Extract the (x, y) coordinate from the center of the cell holding the provided text.  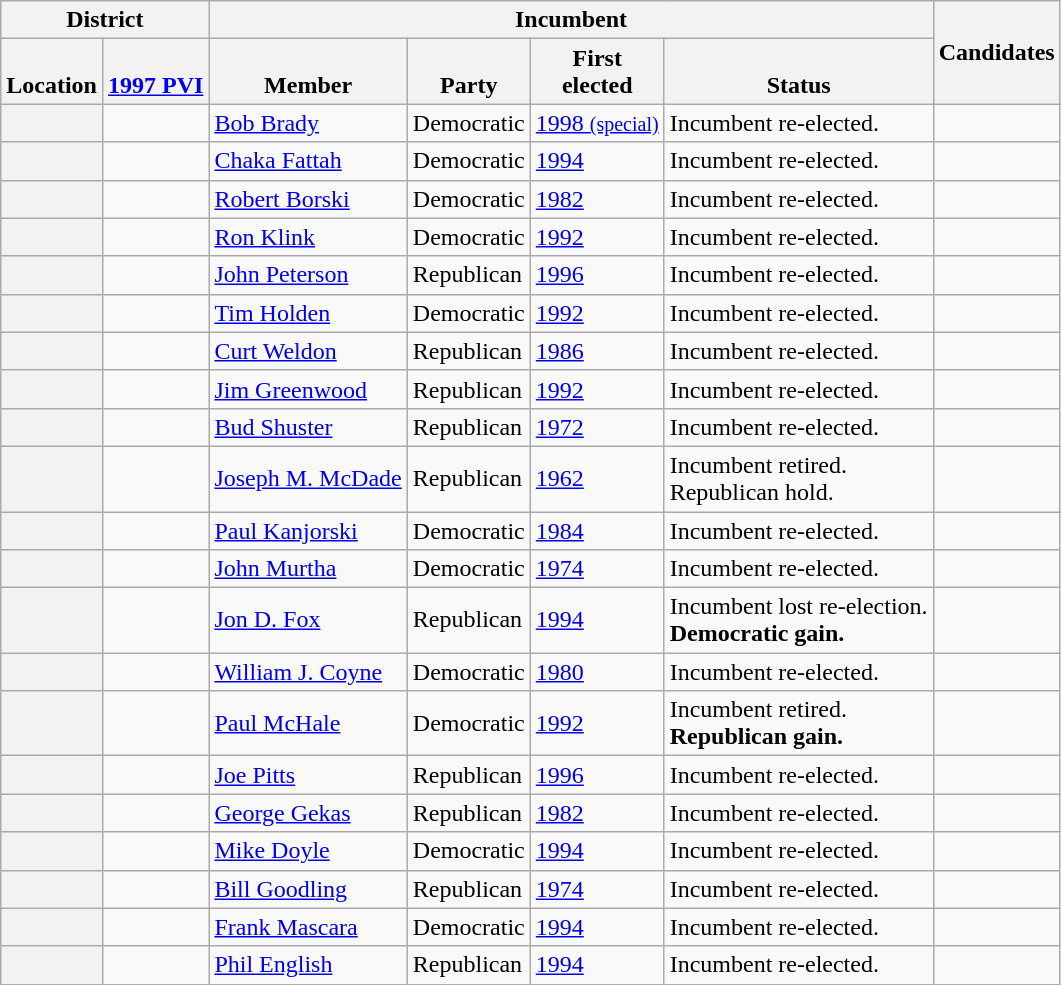
Robert Borski (308, 199)
Ron Klink (308, 237)
John Murtha (308, 569)
Firstelected (597, 72)
Bob Brady (308, 123)
Curt Weldon (308, 351)
William J. Coyne (308, 672)
George Gekas (308, 813)
1962 (597, 478)
Paul Kanjorski (308, 531)
Candidates (996, 52)
1984 (597, 531)
1972 (597, 427)
Bill Goodling (308, 889)
1980 (597, 672)
Joe Pitts (308, 775)
District (105, 20)
1998 (special) (597, 123)
Incumbent retired.Republican gain. (798, 724)
Joseph M. McDade (308, 478)
Chaka Fattah (308, 161)
1986 (597, 351)
Tim Holden (308, 313)
Member (308, 72)
Jim Greenwood (308, 389)
Party (468, 72)
Incumbent lost re-election.Democratic gain. (798, 620)
Incumbent retired.Republican hold. (798, 478)
Incumbent (571, 20)
Location (52, 72)
Bud Shuster (308, 427)
Phil English (308, 965)
Paul McHale (308, 724)
Status (798, 72)
Jon D. Fox (308, 620)
Frank Mascara (308, 927)
Mike Doyle (308, 851)
1997 PVI (155, 72)
John Peterson (308, 275)
